Locate the cell with the specified text and output its (x, y) center coordinate. 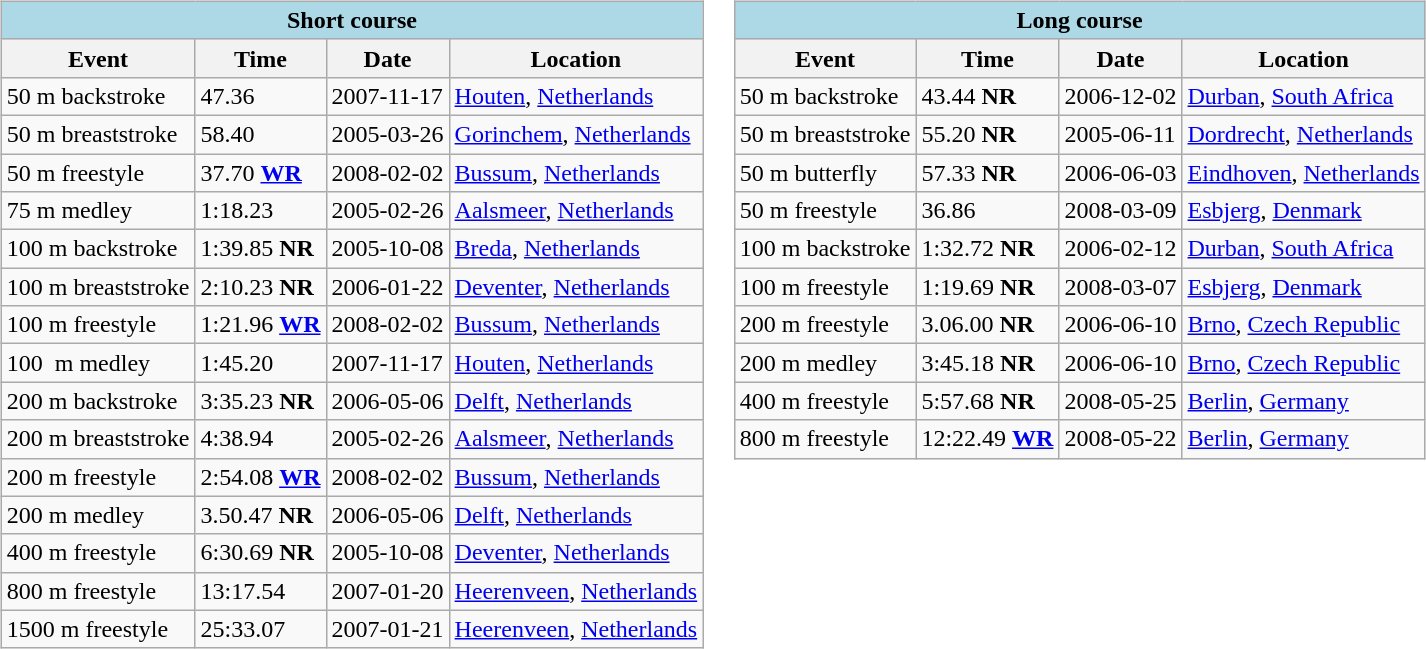
12:22.49 WR (988, 439)
43.44 NR (988, 96)
55.20 NR (988, 134)
2005-06-11 (1120, 134)
100 m medley (98, 363)
57.33 NR (988, 173)
2008-05-25 (1120, 401)
100 m breaststroke (98, 287)
Breda, Netherlands (576, 249)
1:21.96 WR (260, 325)
3:35.23 NR (260, 401)
2008-05-22 (1120, 439)
1:32.72 NR (988, 249)
3.06.00 NR (988, 325)
2008-03-09 (1120, 211)
2:10.23 NR (260, 287)
2006-01-22 (388, 287)
50 m butterfly (825, 173)
3.50.47 NR (260, 515)
2008-03-07 (1120, 287)
1:45.20 (260, 363)
75 m medley (98, 211)
Eindhoven, Netherlands (1304, 173)
Gorinchem, Netherlands (576, 134)
2:54.08 WR (260, 477)
2007-01-21 (388, 629)
1:18.23 (260, 211)
Dordrecht, Netherlands (1304, 134)
Long course (1080, 20)
1:19.69 NR (988, 287)
2006-06-03 (1120, 173)
25:33.07 (260, 629)
58.40 (260, 134)
47.36 (260, 96)
Short course (352, 20)
2006-02-12 (1120, 249)
1:39.85 NR (260, 249)
36.86 (988, 211)
2005-03-26 (388, 134)
200 m backstroke (98, 401)
5:57.68 NR (988, 401)
2007-01-20 (388, 591)
6:30.69 NR (260, 553)
1500 m freestyle (98, 629)
2006-12-02 (1120, 96)
3:45.18 NR (988, 363)
4:38.94 (260, 439)
13:17.54 (260, 591)
200 m breaststroke (98, 439)
37.70 WR (260, 173)
